Provide the [x, y] coordinate of the cell's center where the given text is located.  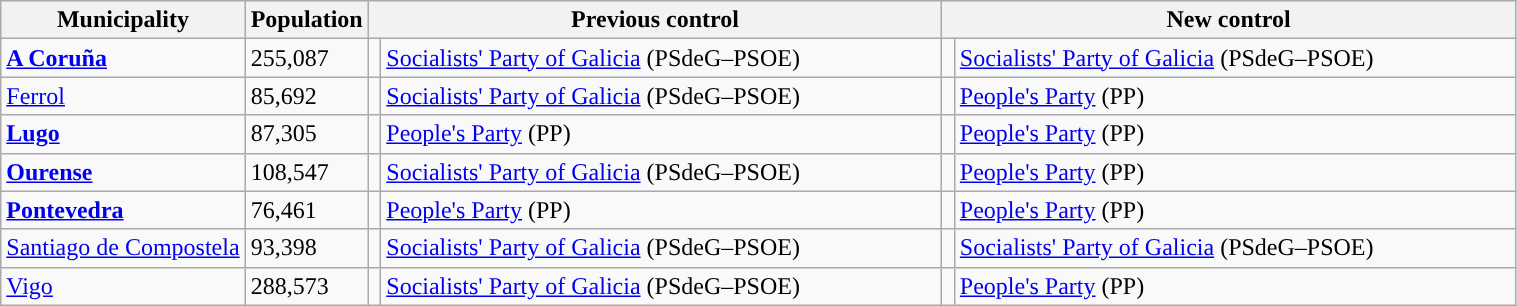
Municipality [123, 20]
Ourense [123, 172]
Santiago de Compostela [123, 248]
Pontevedra [123, 210]
Ferrol [123, 96]
76,461 [306, 210]
New control [1229, 20]
A Coruña [123, 58]
87,305 [306, 134]
Population [306, 20]
Lugo [123, 134]
93,398 [306, 248]
85,692 [306, 96]
255,087 [306, 58]
108,547 [306, 172]
Vigo [123, 286]
Previous control [655, 20]
288,573 [306, 286]
